Return the (x, y) coordinate for the center point of the cell that contains the specified text.  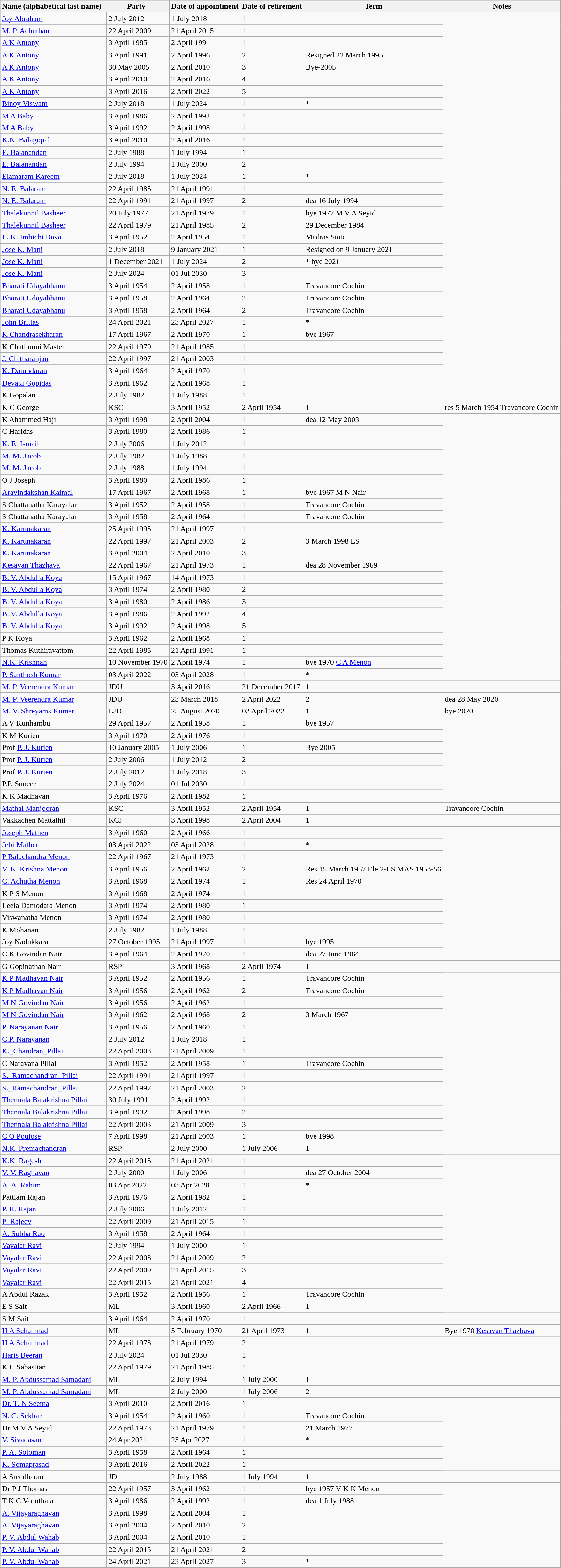
Dr. T. N Seema (52, 1404)
bye 1967 (374, 334)
P. Narayanan Nair (52, 1027)
Date of retirement (272, 6)
M. V. Shreyams Kumar (52, 711)
Term (374, 6)
K Chandrasekharan (52, 334)
K C Sabastian (52, 1367)
25 April 1995 (138, 529)
S M Sait (52, 1319)
K Ahammed Haji (52, 419)
bye 1967 M N Nair (374, 492)
03 Apr 2022 (138, 1185)
1 December 2021 (138, 261)
P. Santhosh Kumar (52, 675)
23 Apr 2027 (205, 1440)
K P S Menon (52, 893)
dea 12 May 2003 (374, 419)
29 December 1984 (374, 225)
J. Chitharanjan (52, 359)
Res 24 April 1970 (374, 881)
9 January 2021 (205, 249)
Binoy Viswam (52, 103)
A Abdul Razak (52, 1294)
3 April 1991 (138, 55)
V. V. Raghavan (52, 1173)
Notes (502, 6)
Res 15 March 1957 Ele 2-LS MAS 1953-56 (374, 869)
M. P. Achuthan (52, 31)
bye 1957 (374, 723)
bye 1957 V K K Menon (374, 1489)
C. Achutha Menon (52, 881)
P K Koya (52, 638)
bye 1998 (374, 1136)
P. A. Soloman (52, 1452)
Resigned 22 March 1995 (374, 55)
Pattiam Rajan (52, 1197)
Elamaram Kareem (52, 177)
15 April 1967 (138, 577)
bye 1977 M V A Seyid (374, 213)
dea 16 July 1994 (374, 201)
LJD (138, 711)
21 December 2017 (272, 687)
P.P. Suneer (52, 784)
3 March 1967 (374, 1015)
T K C Vaduthala (52, 1501)
30 July 1991 (138, 1100)
O J Joseph (52, 480)
N. C. Sekhar (52, 1416)
P_Rajeev (52, 1221)
7 April 1998 (138, 1136)
* bye 2021 (374, 261)
Kesavan Thazhava (52, 565)
bye 2020 (502, 711)
P Balachandra Menon (52, 857)
Mathai Manjooran (52, 808)
Devaki Gopidas (52, 383)
E. K. Imbichi Bava (52, 237)
dea 27 October 2004 (374, 1173)
Resigned on 9 January 2021 (374, 249)
27 October 1995 (138, 942)
Joy Abraham (52, 19)
C O Poulose (52, 1136)
C.P. Narayanan (52, 1039)
2 April 1976 (205, 735)
N.K. Premachandran (52, 1149)
Joy Nadukkara (52, 942)
V. K. Krishna Menon (52, 869)
Date of appointment (205, 6)
K M Kurien (52, 735)
K. E. Ismail (52, 444)
Jebi Mather (52, 845)
3 April 1985 (138, 43)
K Chathunni Master (52, 346)
21 March 1977 (374, 1428)
K Gopalan (52, 395)
Aravindakshan Kaimal (52, 492)
P. R. Rajan (52, 1209)
22 April 1957 (138, 1489)
Bye 2005 (374, 748)
K. Somaprasad (52, 1464)
3 March 1998 LS (374, 541)
G Gopinathan Nair (52, 966)
C Narayana Pillai (52, 1063)
25 August 2020 (205, 711)
2 April 1991 (205, 43)
Bye 1970 Kesavan Thazhava (502, 1331)
Dr P J Thomas (52, 1489)
Dr M V A Seyid (52, 1428)
Party (136, 6)
3 April 1970 (138, 735)
bye 1995 (374, 942)
23 March 2018 (205, 699)
A Sreedharan (52, 1476)
N.K. Krishnan (52, 662)
Joseph Mathen (52, 833)
K.K. Ragesh (52, 1161)
res 5 March 1954 Travancore Cochin (502, 407)
24 Apr 2021 (138, 1440)
29 April 1957 (138, 723)
Name (alphabetical last name) (52, 6)
Vakkachen Mattathil (52, 820)
K._Chandran_Pillai (52, 1051)
K. Damodaran (52, 371)
John Brittas (52, 322)
K Mohanan (52, 930)
2 April 1996 (205, 55)
dea 1 July 1988 (374, 1501)
10 November 1970 (138, 662)
dea 27 June 1964 (374, 954)
KCJ (138, 820)
5 February 1970 (205, 1331)
Haris Beeran (52, 1355)
A. A. Rahim (52, 1185)
A V Kunhambu (52, 723)
10 January 2005 (138, 748)
bye 1970 C A Menon (374, 662)
K.N. Balagopal (52, 140)
14 April 1973 (205, 577)
Thomas Kuthiravattom (52, 650)
A. Subba Rao (52, 1233)
Leela Damodara Menon (52, 905)
C K Govindan Nair (52, 954)
E S Sait (52, 1306)
Madras State (374, 237)
K K Madhavan (52, 796)
JD (138, 1476)
V. Sivadasan (52, 1440)
Bye-2005 (374, 67)
20 July 1977 (138, 213)
K C George (52, 407)
dea 28 May 2020 (502, 699)
C Haridas (52, 432)
30 May 2005 (138, 67)
dea 28 November 1969 (374, 565)
03 Apr 2028 (205, 1185)
02 April 2022 (272, 711)
Viswanatha Menon (52, 917)
